Extract the (X, Y) coordinate from the center of the cell holding the provided text.  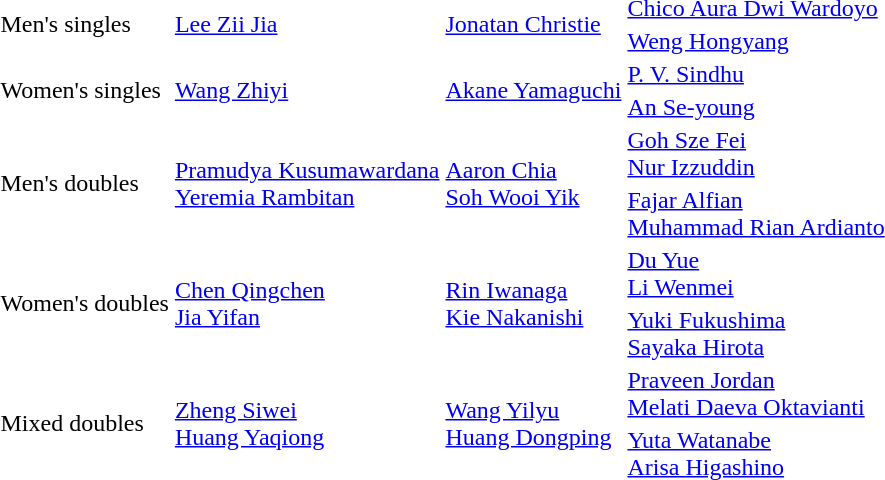
Rin Iwanaga Kie Nakanishi (534, 304)
Aaron Chia Soh Wooi Yik (534, 184)
Pramudya Kusumawardana Yeremia Rambitan (307, 184)
Wang Zhiyi (307, 90)
Akane Yamaguchi (534, 90)
Chen Qingchen Jia Yifan (307, 304)
